Identify which cell holds the provided text, then report its [X, Y] central coordinate. 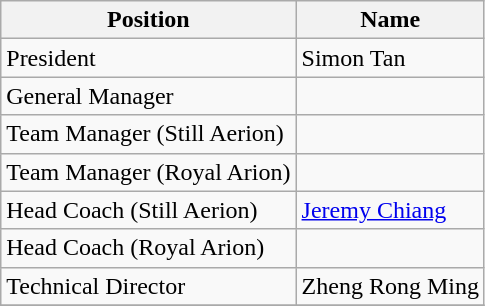
Jeremy Chiang [390, 210]
Team Manager (Still Aerion) [148, 134]
President [148, 58]
Head Coach (Still Aerion) [148, 210]
Zheng Rong Ming [390, 286]
Team Manager (Royal Arion) [148, 172]
Head Coach (Royal Arion) [148, 248]
Technical Director [148, 286]
Name [390, 20]
Simon Tan [390, 58]
Position [148, 20]
General Manager [148, 96]
